From the cell containing the given text, extract its center point as (X, Y) coordinate. 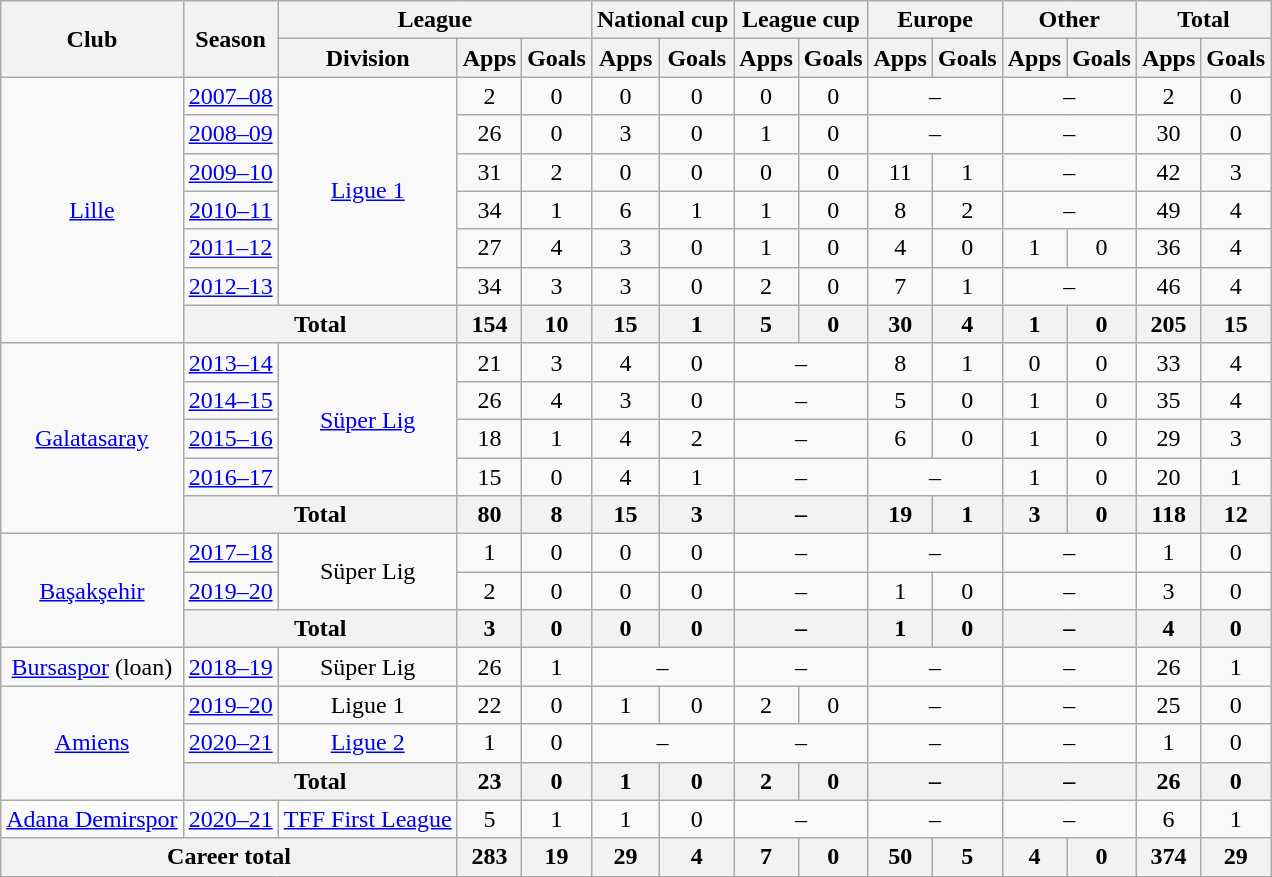
Başakşehir (92, 591)
Season (230, 39)
18 (489, 438)
League cup (801, 20)
35 (1168, 400)
118 (1168, 515)
11 (900, 172)
23 (489, 781)
TFF First League (368, 819)
21 (489, 362)
27 (489, 248)
Lille (92, 210)
2016–17 (230, 477)
2015–16 (230, 438)
Club (92, 39)
25 (1168, 705)
22 (489, 705)
Europe (935, 20)
2014–15 (230, 400)
283 (489, 857)
31 (489, 172)
2012–13 (230, 286)
154 (489, 324)
46 (1168, 286)
2018–19 (230, 667)
National cup (662, 20)
Ligue 2 (368, 743)
Amiens (92, 743)
2010–11 (230, 210)
20 (1168, 477)
League (434, 20)
80 (489, 515)
42 (1168, 172)
Career total (229, 857)
Galatasaray (92, 438)
2009–10 (230, 172)
2011–12 (230, 248)
374 (1168, 857)
12 (1236, 515)
Bursaspor (loan) (92, 667)
10 (557, 324)
36 (1168, 248)
2017–18 (230, 553)
2008–09 (230, 134)
50 (900, 857)
205 (1168, 324)
2013–14 (230, 362)
2007–08 (230, 96)
49 (1168, 210)
Other (1069, 20)
33 (1168, 362)
Division (368, 58)
Adana Demirspor (92, 819)
